Detect which cell encompasses the target text, then output its [x, y] center coordinate. 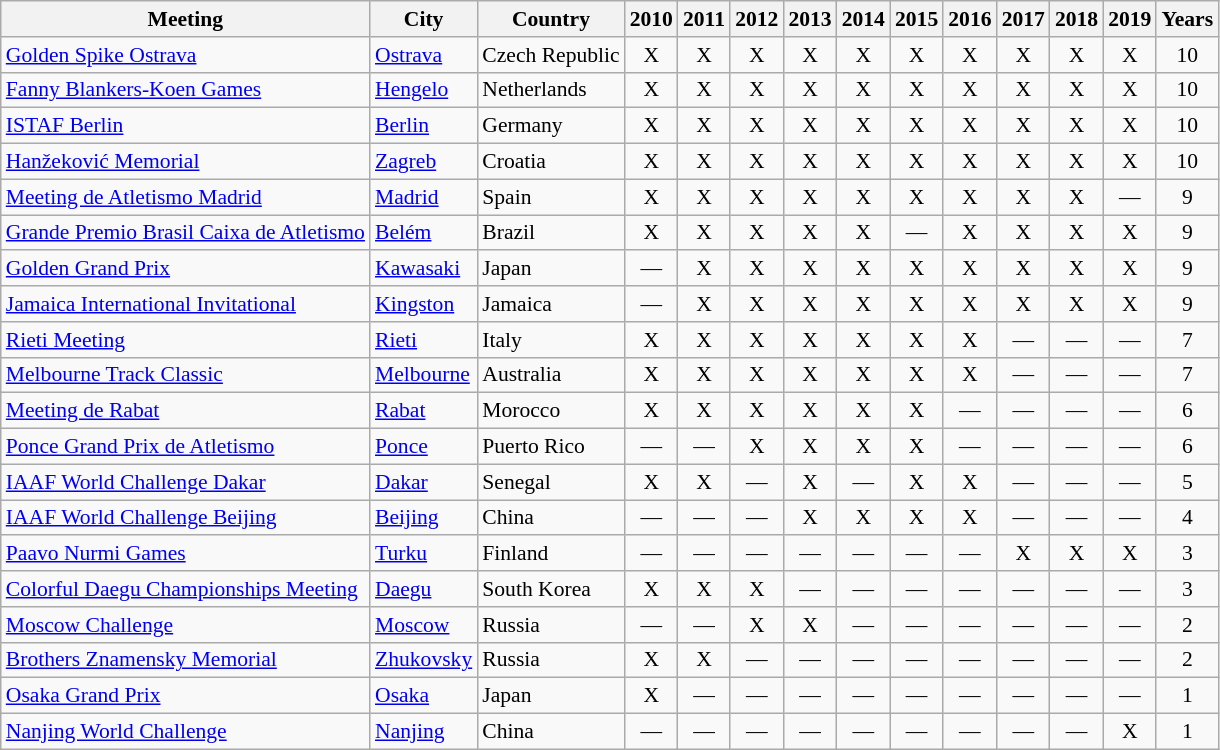
Brothers Znamensky Memorial [186, 660]
2017 [1024, 19]
Years [1187, 19]
5 [1187, 482]
Puerto Rico [550, 447]
Madrid [424, 197]
Jamaica [550, 304]
2013 [810, 19]
Berlin [424, 126]
City [424, 19]
2019 [1130, 19]
ISTAF Berlin [186, 126]
Italy [550, 340]
Golden Grand Prix [186, 269]
Melbourne Track Classic [186, 375]
Finland [550, 554]
Rieti [424, 340]
Melbourne [424, 375]
Moscow Challenge [186, 625]
2015 [916, 19]
Meeting [186, 19]
Kawasaki [424, 269]
Meeting de Rabat [186, 411]
Beijing [424, 518]
2018 [1076, 19]
Brazil [550, 233]
Turku [424, 554]
Ostrava [424, 55]
Daegu [424, 589]
Golden Spike Ostrava [186, 55]
Rieti Meeting [186, 340]
Nanjing [424, 732]
Rabat [424, 411]
2012 [756, 19]
2014 [864, 19]
Ponce [424, 447]
South Korea [550, 589]
Hengelo [424, 90]
Hanžeković Memorial [186, 162]
Morocco [550, 411]
Jamaica International Invitational [186, 304]
Fanny Blankers-Koen Games [186, 90]
IAAF World Challenge Dakar [186, 482]
Croatia [550, 162]
Moscow [424, 625]
Netherlands [550, 90]
2016 [970, 19]
Dakar [424, 482]
Zhukovsky [424, 660]
Paavo Nurmi Games [186, 554]
Spain [550, 197]
Ponce Grand Prix de Atletismo [186, 447]
4 [1187, 518]
Meeting de Atletismo Madrid [186, 197]
IAAF World Challenge Beijing [186, 518]
Kingston [424, 304]
Germany [550, 126]
Nanjing World Challenge [186, 732]
Osaka Grand Prix [186, 696]
Australia [550, 375]
Senegal [550, 482]
Zagreb [424, 162]
2011 [704, 19]
Czech Republic [550, 55]
Grande Premio Brasil Caixa de Atletismo [186, 233]
Country [550, 19]
Colorful Daegu Championships Meeting [186, 589]
Osaka [424, 696]
2010 [652, 19]
Belém [424, 233]
